Determine the (x, y) coordinate at the center of the cell enclosing the given text.  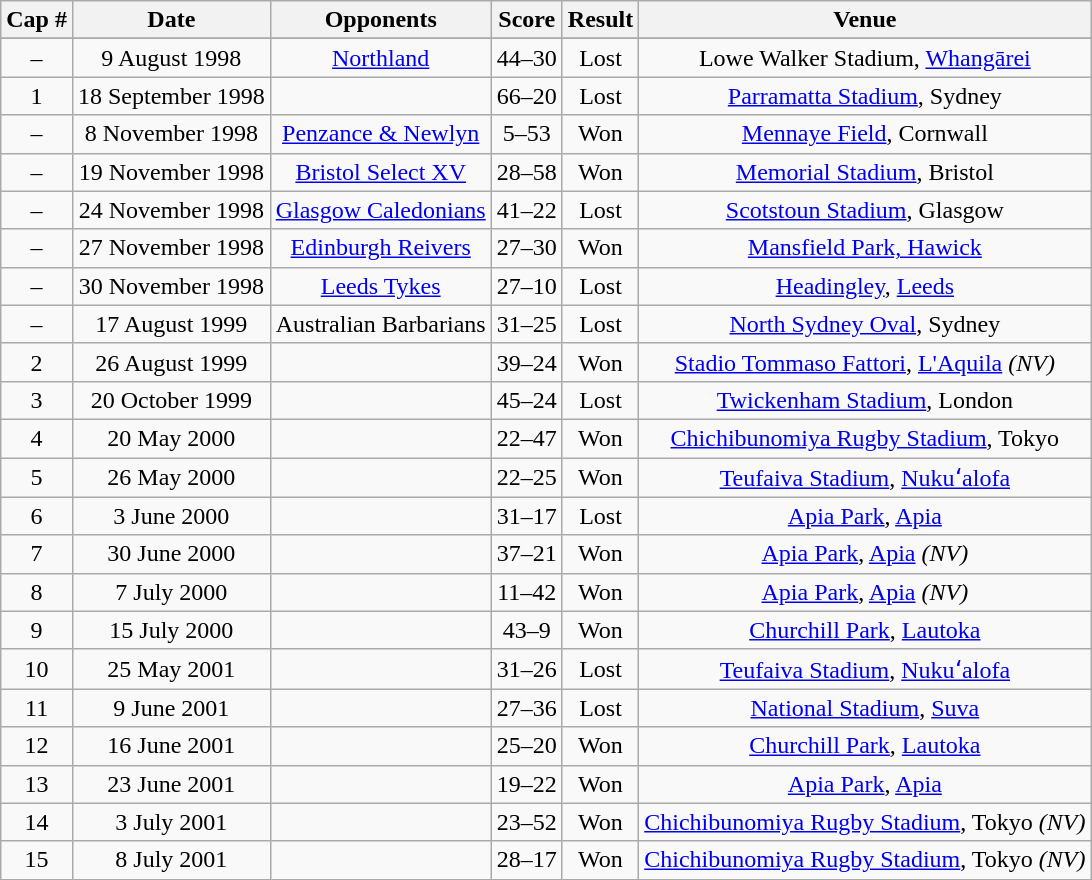
Northland (380, 58)
3 (37, 400)
22–47 (526, 438)
17 August 1999 (171, 324)
9 August 1998 (171, 58)
31–26 (526, 669)
North Sydney Oval, Sydney (865, 324)
Parramatta Stadium, Sydney (865, 96)
15 (37, 860)
Leeds Tykes (380, 286)
24 November 1998 (171, 210)
8 November 1998 (171, 134)
28–58 (526, 172)
9 June 2001 (171, 708)
19 November 1998 (171, 172)
Result (600, 20)
Glasgow Caledonians (380, 210)
Stadio Tommaso Fattori, L'Aquila (NV) (865, 362)
1 (37, 96)
9 (37, 630)
20 May 2000 (171, 438)
27 November 1998 (171, 248)
National Stadium, Suva (865, 708)
Lowe Walker Stadium, Whangārei (865, 58)
13 (37, 784)
Venue (865, 20)
3 July 2001 (171, 822)
Headingley, Leeds (865, 286)
30 June 2000 (171, 554)
Mansfield Park, Hawick (865, 248)
19–22 (526, 784)
43–9 (526, 630)
Bristol Select XV (380, 172)
Twickenham Stadium, London (865, 400)
Edinburgh Reivers (380, 248)
26 August 1999 (171, 362)
44–30 (526, 58)
14 (37, 822)
Opponents (380, 20)
23–52 (526, 822)
Chichibunomiya Rugby Stadium, Tokyo (865, 438)
Scotstoun Stadium, Glasgow (865, 210)
18 September 1998 (171, 96)
15 July 2000 (171, 630)
7 July 2000 (171, 592)
27–30 (526, 248)
28–17 (526, 860)
45–24 (526, 400)
12 (37, 746)
7 (37, 554)
10 (37, 669)
27–36 (526, 708)
8 (37, 592)
Mennaye Field, Cornwall (865, 134)
Penzance & Newlyn (380, 134)
3 June 2000 (171, 516)
25–20 (526, 746)
11 (37, 708)
39–24 (526, 362)
5 (37, 478)
66–20 (526, 96)
5–53 (526, 134)
20 October 1999 (171, 400)
Score (526, 20)
4 (37, 438)
2 (37, 362)
Cap # (37, 20)
25 May 2001 (171, 669)
30 November 1998 (171, 286)
31–25 (526, 324)
11–42 (526, 592)
26 May 2000 (171, 478)
Memorial Stadium, Bristol (865, 172)
16 June 2001 (171, 746)
Date (171, 20)
23 June 2001 (171, 784)
22–25 (526, 478)
41–22 (526, 210)
31–17 (526, 516)
6 (37, 516)
27–10 (526, 286)
37–21 (526, 554)
8 July 2001 (171, 860)
Australian Barbarians (380, 324)
